Detect which cell encompasses the target text, then output its (x, y) center coordinate. 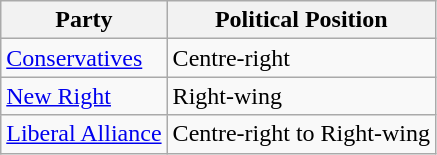
Right-wing (301, 96)
Political Position (301, 20)
Centre-right to Right-wing (301, 134)
New Right (84, 96)
Liberal Alliance (84, 134)
Party (84, 20)
Centre-right (301, 58)
Conservatives (84, 58)
